Provide the [x, y] coordinate of the cell's center where the given text is located.  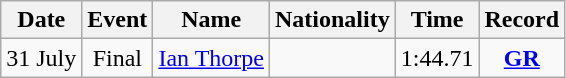
Event [118, 20]
Name [212, 20]
GR [522, 58]
1:44.71 [437, 58]
Ian Thorpe [212, 58]
Final [118, 58]
Record [522, 20]
Time [437, 20]
Nationality [332, 20]
Date [42, 20]
31 July [42, 58]
